Return (x, y) of the center of cell containing provided text 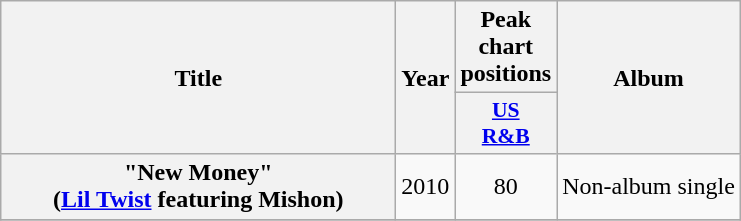
USR&B (506, 124)
Year (426, 78)
Album (649, 78)
Title (198, 78)
Peak chart positions (506, 47)
2010 (426, 186)
Non-album single (649, 186)
80 (506, 186)
"New Money" (Lil Twist featuring Mishon) (198, 186)
